For the text-containing cell, return its midpoint in [x, y] coordinate format. 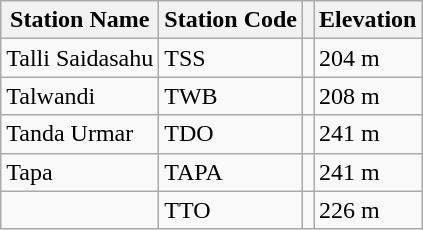
TSS [231, 58]
Tanda Urmar [80, 134]
226 m [368, 210]
Elevation [368, 20]
Station Name [80, 20]
Station Code [231, 20]
208 m [368, 96]
Tapa [80, 172]
Talli Saidasahu [80, 58]
Talwandi [80, 96]
TTO [231, 210]
TDO [231, 134]
TAPA [231, 172]
TWB [231, 96]
204 m [368, 58]
